Return the (x, y) coordinate for the center point of the cell that contains the specified text.  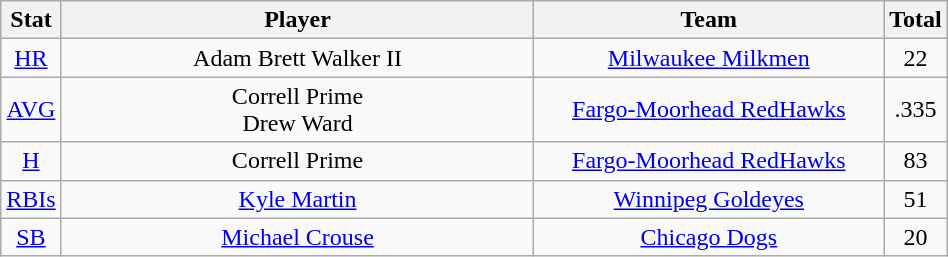
Michael Crouse (298, 237)
AVG (31, 110)
Kyle Martin (298, 199)
83 (916, 161)
Winnipeg Goldeyes (709, 199)
Team (709, 20)
.335 (916, 110)
22 (916, 58)
20 (916, 237)
Correll PrimeDrew Ward (298, 110)
Total (916, 20)
Correll Prime (298, 161)
SB (31, 237)
Player (298, 20)
Stat (31, 20)
H (31, 161)
HR (31, 58)
Milwaukee Milkmen (709, 58)
Adam Brett Walker II (298, 58)
RBIs (31, 199)
51 (916, 199)
Chicago Dogs (709, 237)
